Search for the cell housing the specified text and yield its [x, y] center coordinate. 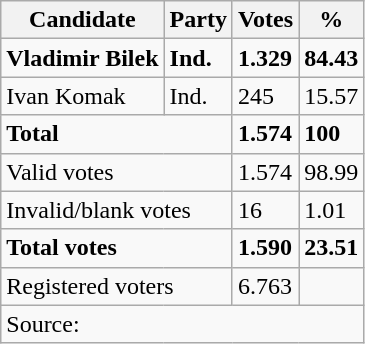
% [332, 20]
Source: [182, 324]
Total [117, 134]
100 [332, 134]
98.99 [332, 172]
1.01 [332, 210]
1.590 [265, 248]
Registered voters [117, 286]
6.763 [265, 286]
1.329 [265, 58]
Ivan Komak [82, 96]
15.57 [332, 96]
Party [198, 20]
Candidate [82, 20]
23.51 [332, 248]
Total votes [117, 248]
Invalid/blank votes [117, 210]
Valid votes [117, 172]
84.43 [332, 58]
245 [265, 96]
Votes [265, 20]
Vladimir Bilek [82, 58]
16 [265, 210]
